Provide the (x, y) coordinate of the cell's center where the given text is located.  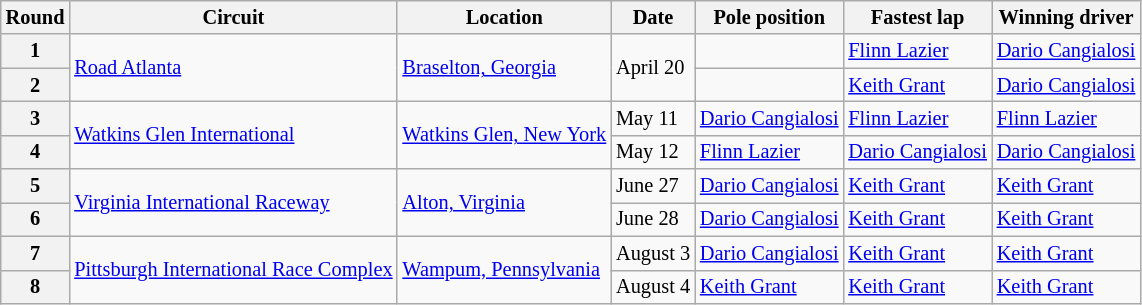
Date (653, 17)
Pittsburgh International Race Complex (233, 270)
August 4 (653, 287)
Location (504, 17)
May 12 (653, 152)
5 (36, 186)
Winning driver (1066, 17)
3 (36, 118)
Fastest lap (917, 17)
8 (36, 287)
August 3 (653, 253)
June 28 (653, 219)
2 (36, 85)
Virginia International Raceway (233, 202)
1 (36, 51)
Watkins Glen International (233, 134)
7 (36, 253)
May 11 (653, 118)
4 (36, 152)
Round (36, 17)
Alton, Virginia (504, 202)
Braselton, Georgia (504, 68)
Wampum, Pennsylvania (504, 270)
Pole position (769, 17)
6 (36, 219)
Circuit (233, 17)
June 27 (653, 186)
April 20 (653, 68)
Road Atlanta (233, 68)
Watkins Glen, New York (504, 134)
